Return [x, y] of the center of cell containing provided text 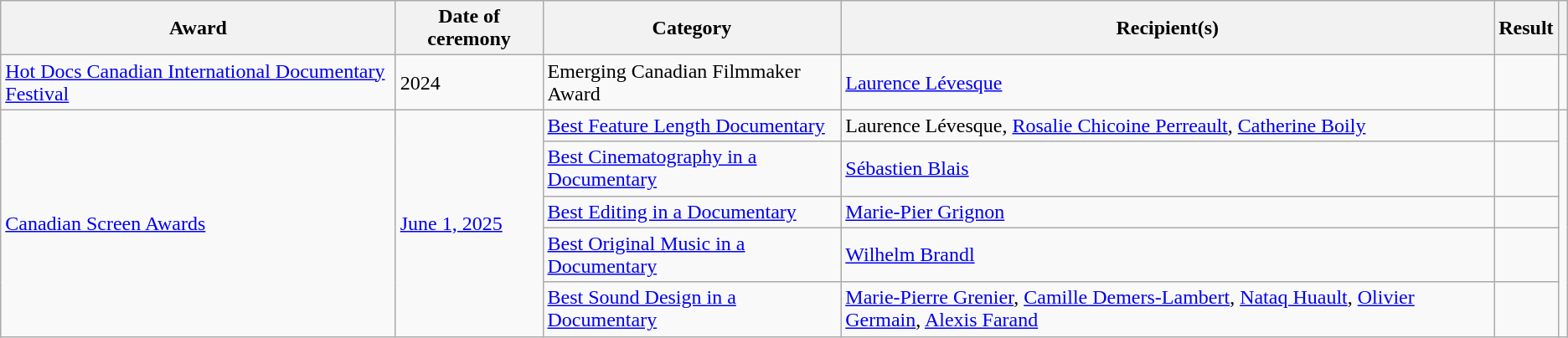
Award [198, 28]
Hot Docs Canadian International Documentary Festival [198, 82]
Category [692, 28]
Date of ceremony [469, 28]
Marie-Pierre Grenier, Camille Demers-Lambert, Nataq Huault, Olivier Germain, Alexis Farand [1168, 310]
Best Sound Design in a Documentary [692, 310]
Best Original Music in a Documentary [692, 254]
Recipient(s) [1168, 28]
Marie-Pier Grignon [1168, 212]
June 1, 2025 [469, 223]
Best Feature Length Documentary [692, 125]
Result [1526, 28]
Wilhelm Brandl [1168, 254]
Canadian Screen Awards [198, 223]
Emerging Canadian Filmmaker Award [692, 82]
Laurence Lévesque [1168, 82]
Best Editing in a Documentary [692, 212]
Laurence Lévesque, Rosalie Chicoine Perreault, Catherine Boily [1168, 125]
Best Cinematography in a Documentary [692, 169]
2024 [469, 82]
Sébastien Blais [1168, 169]
